Capture the cell that displays the provided text and extract its [x, y] central coordinate. 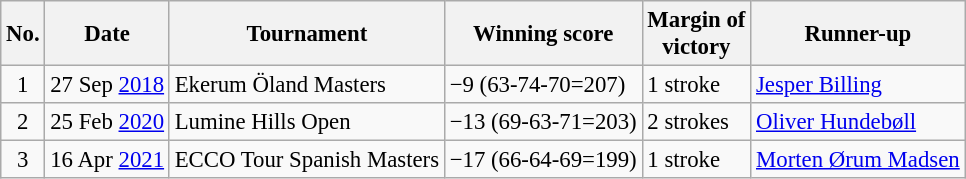
Margin ofvictory [696, 34]
ECCO Tour Spanish Masters [306, 160]
1 [23, 85]
25 Feb 2020 [107, 122]
3 [23, 160]
Runner-up [858, 34]
2 [23, 122]
27 Sep 2018 [107, 85]
Date [107, 34]
Jesper Billing [858, 85]
Tournament [306, 34]
2 strokes [696, 122]
Winning score [543, 34]
Morten Ørum Madsen [858, 160]
Ekerum Öland Masters [306, 85]
−13 (69-63-71=203) [543, 122]
−17 (66-64-69=199) [543, 160]
16 Apr 2021 [107, 160]
Lumine Hills Open [306, 122]
No. [23, 34]
−9 (63-74-70=207) [543, 85]
Oliver Hundebøll [858, 122]
